Locate the cell with the specified text and output its [x, y] center coordinate. 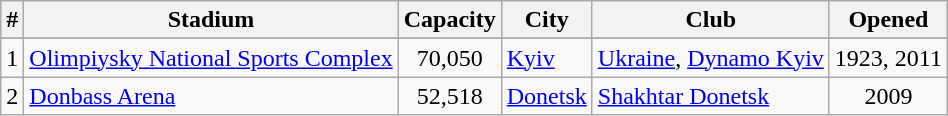
Ukraine, Dynamo Kyiv [710, 58]
Donetsk [546, 96]
Olimpiysky National Sports Complex [211, 58]
Shakhtar Donetsk [710, 96]
Capacity [450, 20]
Kyiv [546, 58]
City [546, 20]
2 [12, 96]
52,518 [450, 96]
Donbass Arena [211, 96]
70,050 [450, 58]
# [12, 20]
1 [12, 58]
Opened [888, 20]
Stadium [211, 20]
2009 [888, 96]
1923, 2011 [888, 58]
Club [710, 20]
